Locate the cell with the specified text and output its (x, y) center coordinate. 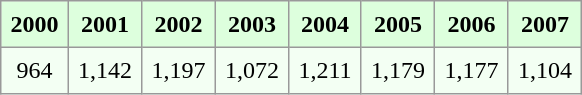
1,211 (326, 70)
2007 (545, 24)
1,197 (179, 70)
1,179 (398, 70)
2001 (105, 24)
2005 (398, 24)
2006 (472, 24)
2002 (179, 24)
1,104 (545, 70)
2000 (35, 24)
1,177 (472, 70)
2004 (326, 24)
1,142 (105, 70)
2003 (252, 24)
1,072 (252, 70)
964 (35, 70)
